Pinpoint the cell where the given text exists, returning its (x, y) midpoint coordinate. 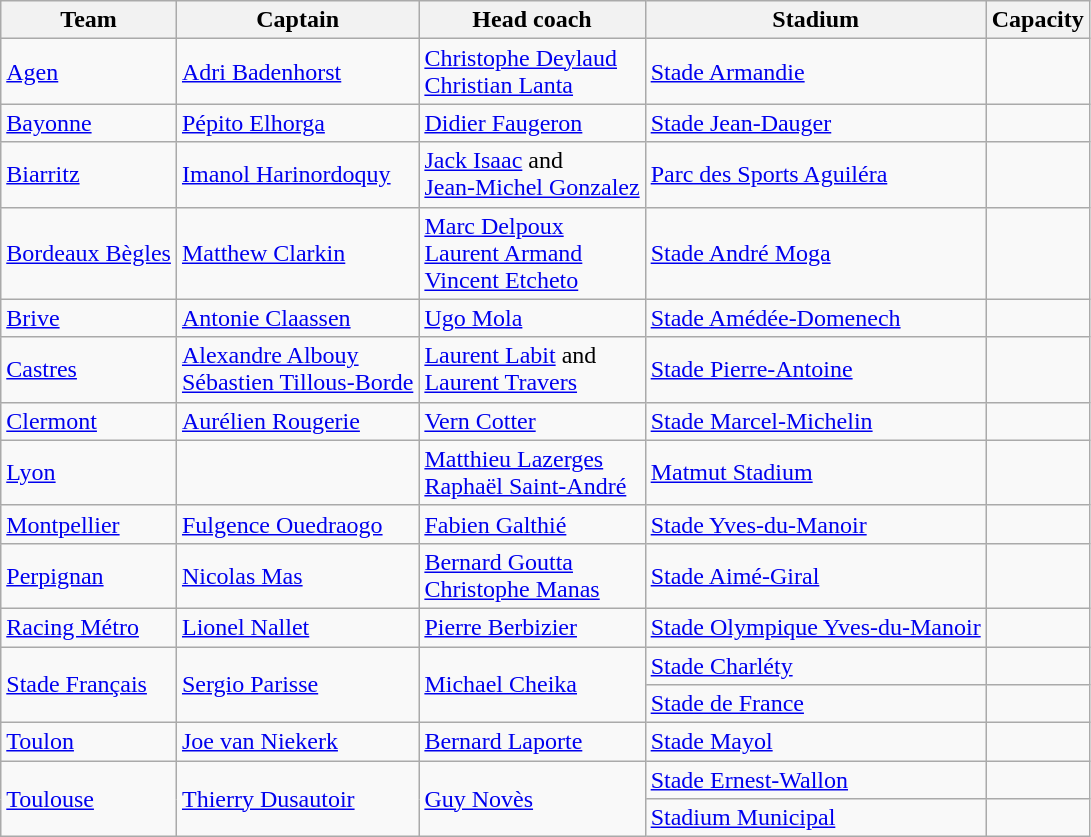
Racing Métro (89, 627)
Toulouse (89, 799)
Alexandre Albouy Sébastien Tillous-Borde (297, 370)
Bernard Goutta Christophe Manas (532, 576)
Nicolas Mas (297, 576)
Adri Badenhorst (297, 72)
Stade Jean-Dauger (816, 123)
Team (89, 20)
Sergio Parisse (297, 684)
Aurélien Rougerie (297, 421)
Stade Aimé-Giral (816, 576)
Stade Marcel-Michelin (816, 421)
Bernard Laporte (532, 742)
Capacity (1038, 20)
Stade André Moga (816, 253)
Stade Français (89, 684)
Lionel Nallet (297, 627)
Thierry Dusautoir (297, 799)
Matmut Stadium (816, 472)
Stade Armandie (816, 72)
Matthieu Lazerges Raphaël Saint-André (532, 472)
Stade Olympique Yves-du-Manoir (816, 627)
Vern Cotter (532, 421)
Stade Pierre-Antoine (816, 370)
Didier Faugeron (532, 123)
Biarritz (89, 174)
Stade Charléty (816, 665)
Michael Cheika (532, 684)
Stade Amédée-Domenech (816, 318)
Toulon (89, 742)
Parc des Sports Aguiléra (816, 174)
Pépito Elhorga (297, 123)
Bayonne (89, 123)
Agen (89, 72)
Castres (89, 370)
Stade de France (816, 704)
Stade Ernest-Wallon (816, 780)
Stadium Municipal (816, 818)
Imanol Harinordoquy (297, 174)
Perpignan (89, 576)
Clermont (89, 421)
Christophe Deylaud Christian Lanta (532, 72)
Fulgence Ouedraogo (297, 524)
Stade Mayol (816, 742)
Bordeaux Bègles (89, 253)
Brive (89, 318)
Jack Isaac and Jean-Michel Gonzalez (532, 174)
Antonie Claassen (297, 318)
Guy Novès (532, 799)
Marc Delpoux Laurent Armand Vincent Etcheto (532, 253)
Matthew Clarkin (297, 253)
Stadium (816, 20)
Stade Yves-du-Manoir (816, 524)
Laurent Labit and Laurent Travers (532, 370)
Montpellier (89, 524)
Pierre Berbizier (532, 627)
Head coach (532, 20)
Ugo Mola (532, 318)
Joe van Niekerk (297, 742)
Lyon (89, 472)
Captain (297, 20)
Fabien Galthié (532, 524)
